Output the [X, Y] coordinate of the center of the cell containing the given text.  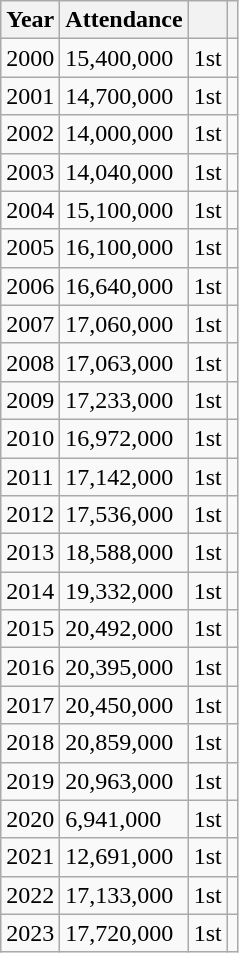
15,400,000 [124, 58]
20,492,000 [124, 629]
2017 [30, 705]
14,000,000 [124, 134]
2008 [30, 362]
2015 [30, 629]
2019 [30, 781]
16,640,000 [124, 286]
2018 [30, 743]
17,060,000 [124, 324]
2005 [30, 248]
2023 [30, 933]
2020 [30, 819]
20,395,000 [124, 667]
16,972,000 [124, 438]
2014 [30, 591]
17,536,000 [124, 515]
2004 [30, 210]
17,142,000 [124, 477]
2010 [30, 438]
2002 [30, 134]
2021 [30, 857]
2001 [30, 96]
20,450,000 [124, 705]
2011 [30, 477]
Attendance [124, 20]
17,063,000 [124, 362]
14,040,000 [124, 172]
17,720,000 [124, 933]
17,233,000 [124, 400]
2003 [30, 172]
15,100,000 [124, 210]
14,700,000 [124, 96]
16,100,000 [124, 248]
19,332,000 [124, 591]
18,588,000 [124, 553]
17,133,000 [124, 895]
20,859,000 [124, 743]
2007 [30, 324]
2022 [30, 895]
2016 [30, 667]
12,691,000 [124, 857]
2013 [30, 553]
2012 [30, 515]
2009 [30, 400]
20,963,000 [124, 781]
2000 [30, 58]
Year [30, 20]
6,941,000 [124, 819]
2006 [30, 286]
